From the cell containing the given text, extract its center point as (x, y) coordinate. 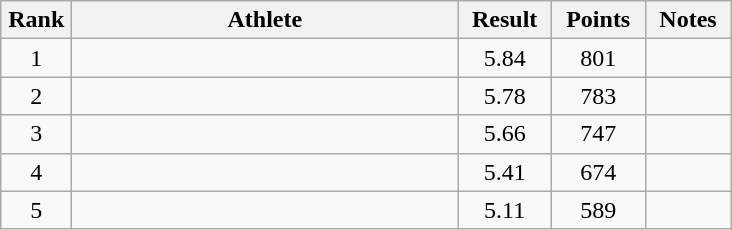
1 (36, 58)
3 (36, 134)
5.84 (505, 58)
589 (598, 210)
783 (598, 96)
5.11 (505, 210)
5 (36, 210)
747 (598, 134)
Points (598, 20)
2 (36, 96)
674 (598, 172)
4 (36, 172)
5.41 (505, 172)
Notes (688, 20)
Rank (36, 20)
Athlete (265, 20)
5.66 (505, 134)
Result (505, 20)
5.78 (505, 96)
801 (598, 58)
